Provide the [x, y] coordinate of the cell's center where the given text is located.  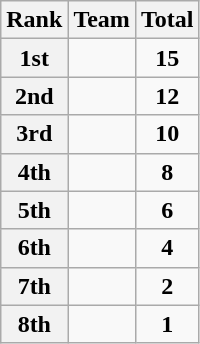
Team [102, 20]
2 [167, 286]
Total [167, 20]
2nd [34, 96]
Rank [34, 20]
8 [167, 172]
1 [167, 324]
7th [34, 286]
5th [34, 210]
1st [34, 58]
6th [34, 248]
3rd [34, 134]
10 [167, 134]
4th [34, 172]
8th [34, 324]
12 [167, 96]
6 [167, 210]
15 [167, 58]
4 [167, 248]
